Find where the given text appears and provide that cell's center as (X, Y) coordinate. 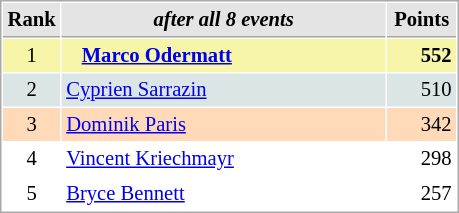
after all 8 events (224, 20)
257 (422, 194)
Cyprien Sarrazin (224, 90)
298 (422, 158)
5 (32, 194)
3 (32, 124)
Points (422, 20)
4 (32, 158)
342 (422, 124)
Rank (32, 20)
Vincent Kriechmayr (224, 158)
510 (422, 90)
Bryce Bennett (224, 194)
2 (32, 90)
552 (422, 56)
Marco Odermatt (224, 56)
1 (32, 56)
Dominik Paris (224, 124)
